Pinpoint the cell where the given text exists, returning its (x, y) midpoint coordinate. 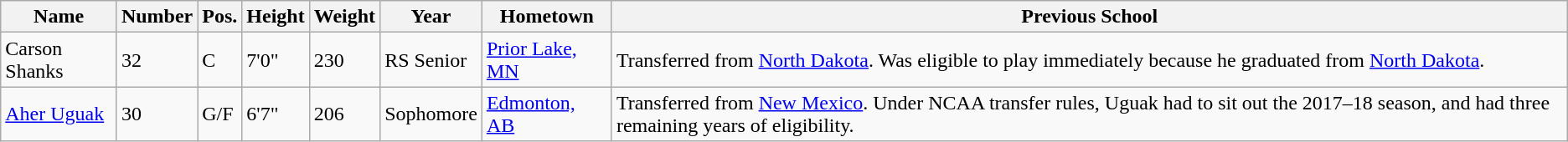
Transferred from North Dakota. Was eligible to play immediately because he graduated from North Dakota. (1089, 60)
230 (344, 60)
Year (431, 17)
Sophomore (431, 114)
7'0" (276, 60)
Hometown (546, 17)
Previous School (1089, 17)
Height (276, 17)
G/F (219, 114)
Carson Shanks (59, 60)
Transferred from New Mexico. Under NCAA transfer rules, Uguak had to sit out the 2017–18 season, and had three remaining years of eligibility. (1089, 114)
Edmonton, AB (546, 114)
6'7" (276, 114)
206 (344, 114)
RS Senior (431, 60)
30 (157, 114)
Pos. (219, 17)
32 (157, 60)
C (219, 60)
Aher Uguak (59, 114)
Name (59, 17)
Prior Lake, MN (546, 60)
Number (157, 17)
Weight (344, 17)
